Detect which cell encompasses the target text, then output its [x, y] center coordinate. 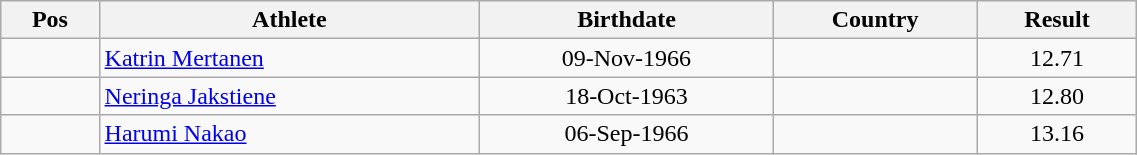
Pos [50, 20]
06-Sep-1966 [626, 134]
09-Nov-1966 [626, 58]
12.71 [1057, 58]
Katrin Mertanen [290, 58]
Harumi Nakao [290, 134]
Athlete [290, 20]
18-Oct-1963 [626, 96]
12.80 [1057, 96]
13.16 [1057, 134]
Birthdate [626, 20]
Result [1057, 20]
Country [875, 20]
Neringa Jakstiene [290, 96]
